Extract the (x, y) coordinate from the center of the cell holding the provided text.  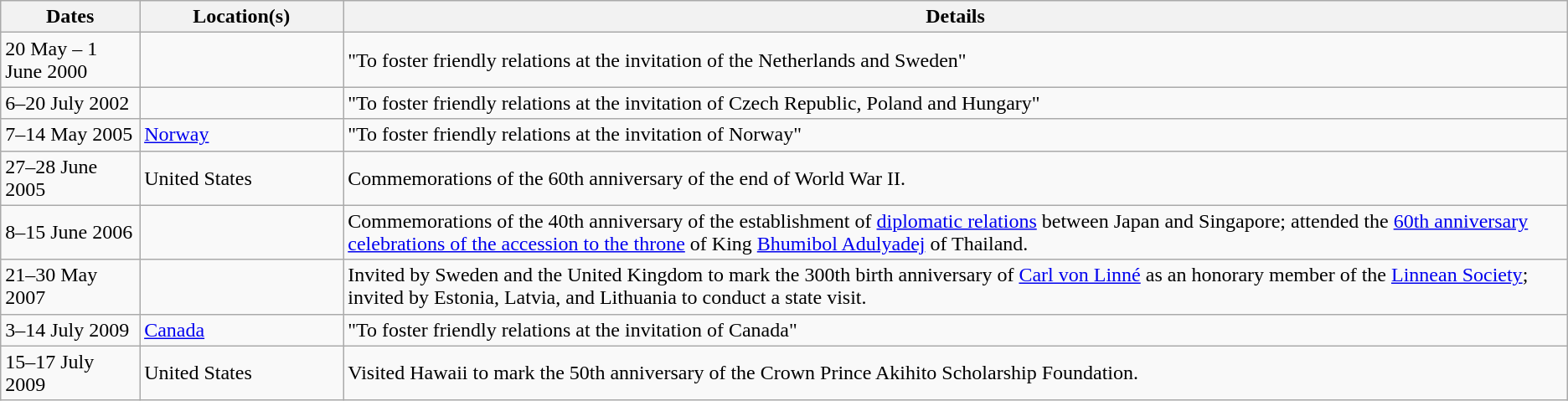
"To foster friendly relations at the invitation of Canada" (955, 330)
Norway (241, 135)
15–17 July 2009 (70, 373)
"To foster friendly relations at the invitation of the Netherlands and Sweden" (955, 60)
20 May – 1 June 2000 (70, 60)
27–28 June 2005 (70, 177)
6–20 July 2002 (70, 103)
7–14 May 2005 (70, 135)
Dates (70, 17)
8–15 June 2006 (70, 233)
Details (955, 17)
Location(s) (241, 17)
"To foster friendly relations at the invitation of Czech Republic, Poland and Hungary" (955, 103)
"To foster friendly relations at the invitation of Norway" (955, 135)
3–14 July 2009 (70, 330)
Canada (241, 330)
Commemorations of the 60th anniversary of the end of World War II. (955, 177)
Visited Hawaii to mark the 50th anniversary of the Crown Prince Akihito Scholarship Foundation. (955, 373)
21–30 May 2007 (70, 286)
